Identify which cell holds the provided text, then report its [x, y] central coordinate. 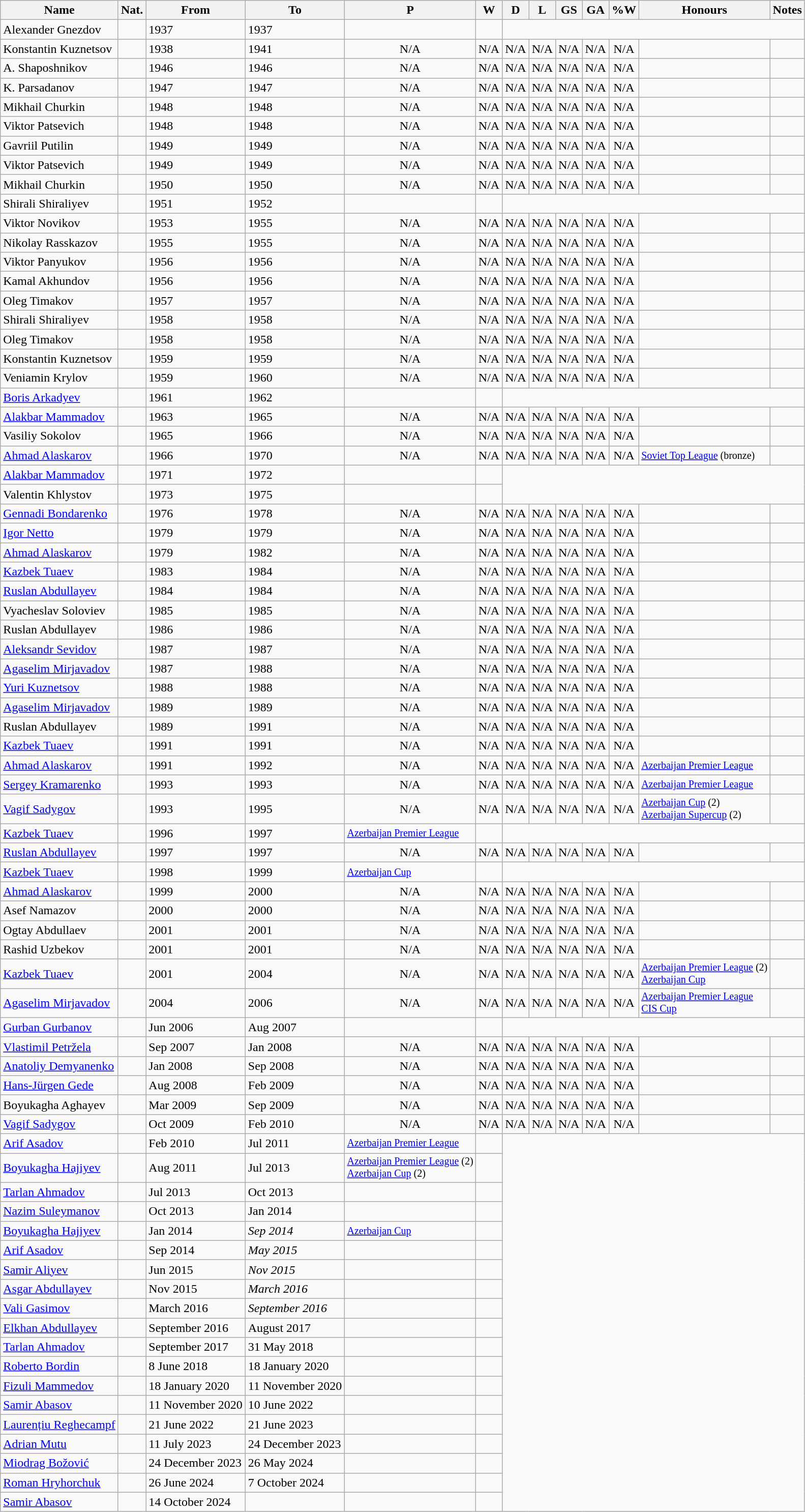
From [195, 10]
11 July 2023 [195, 1444]
Fizuli Mammedov [59, 1386]
1938 [195, 49]
Ogtay Abdullaev [59, 930]
Honours [704, 10]
10 June 2022 [295, 1405]
Sep 2007 [195, 1046]
Adrian Mutu [59, 1444]
Igor Netto [59, 533]
Asgar Abdullayev [59, 1289]
May 2015 [295, 1250]
Notes [787, 10]
Nikolay Rasskazov [59, 243]
1975 [295, 494]
D [516, 10]
Nazim Suleymanov [59, 1211]
Aug 2011 [195, 1168]
Kamal Akhundov [59, 281]
A. Shaposhnikov [59, 68]
31 May 2018 [295, 1347]
Veniamin Krylov [59, 378]
7 October 2024 [295, 1482]
Anatoliy Demyanenko [59, 1066]
Samir Aliyev [59, 1269]
Rashid Uzbekov [59, 949]
Azerbaijan Premier LeagueCIS Cup [704, 1003]
Jun 2006 [195, 1027]
%W [623, 10]
Jul 2011 [295, 1144]
Gennadi Bondarenko [59, 513]
8 June 2018 [195, 1366]
GA [595, 10]
14 October 2024 [195, 1502]
1982 [295, 552]
1972 [295, 475]
L [542, 10]
Elkhan Abdullayev [59, 1327]
1983 [195, 572]
21 June 2022 [195, 1424]
Valentin Khlystov [59, 494]
P [410, 10]
1973 [195, 494]
Sergey Kramarenko [59, 784]
Yuri Kuznetsov [59, 688]
Vali Gasimov [59, 1308]
Name [59, 10]
Alexander Gnezdov [59, 30]
August 2017 [295, 1327]
Gavriil Putilin [59, 146]
Soviet Top League (bronze) [704, 455]
Gurban Gurbanov [59, 1027]
Viktor Panyukov [59, 262]
Feb 2009 [295, 1085]
Azerbaijan Cup (2)Azerbaijan Supercup (2) [704, 809]
Viktor Novikov [59, 223]
Asef Namazov [59, 911]
Laurențiu Reghecampf [59, 1424]
1992 [295, 765]
Aug 2008 [195, 1085]
Aug 2007 [295, 1027]
To [295, 10]
Oct 2009 [195, 1124]
1951 [195, 203]
1960 [295, 378]
1941 [295, 49]
26 June 2024 [195, 1482]
1978 [295, 513]
1995 [295, 809]
1962 [295, 397]
Boyukagha Aghayev [59, 1104]
Hans-Jürgen Gede [59, 1085]
Boris Arkadyev [59, 397]
Roman Hryhorchuk [59, 1482]
1998 [195, 872]
Roberto Bordin [59, 1366]
Aleksandr Sevidov [59, 649]
1970 [295, 455]
GS [569, 10]
21 June 2023 [295, 1424]
September 2017 [195, 1347]
Azerbaijan Premier League (2)Azerbaijan Cup (2) [410, 1168]
Jun 2015 [195, 1269]
2006 [295, 1003]
Azerbaijan Premier League (2)Azerbaijan Cup [704, 974]
Sep 2009 [295, 1104]
1953 [195, 223]
26 May 2024 [295, 1463]
1996 [195, 833]
Vyacheslav Soloviev [59, 610]
Nat. [132, 10]
Miodrag Božović [59, 1463]
1961 [195, 397]
1963 [195, 417]
W [489, 10]
Mar 2009 [195, 1104]
1971 [195, 475]
Vlastimil Petržela [59, 1046]
K. Parsadanov [59, 88]
1976 [195, 513]
Sep 2008 [295, 1066]
Vasiliy Sokolov [59, 436]
1952 [295, 203]
